Return the (X, Y) coordinate for the center point of the cell that contains the specified text.  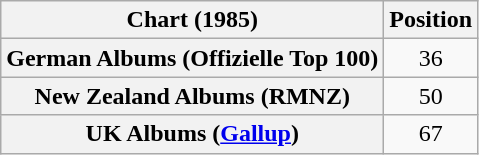
67 (431, 134)
50 (431, 96)
Chart (1985) (192, 20)
Position (431, 20)
36 (431, 58)
New Zealand Albums (RMNZ) (192, 96)
UK Albums (Gallup) (192, 134)
German Albums (Offizielle Top 100) (192, 58)
